Locate the cell with the specified text and output its [x, y] center coordinate. 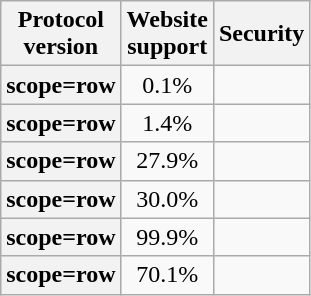
Websitesupport [167, 34]
0.1% [167, 85]
70.1% [167, 275]
Protocolversion [61, 34]
Security [261, 34]
1.4% [167, 123]
99.9% [167, 237]
30.0% [167, 199]
27.9% [167, 161]
